Output the (x, y) coordinate of the center of the cell containing the given text.  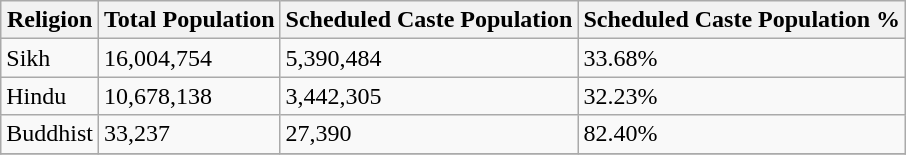
Sikh (50, 58)
5,390,484 (429, 58)
32.23% (742, 96)
Hindu (50, 96)
16,004,754 (190, 58)
10,678,138 (190, 96)
Scheduled Caste Population (429, 20)
82.40% (742, 134)
Scheduled Caste Population % (742, 20)
27,390 (429, 134)
Buddhist (50, 134)
33,237 (190, 134)
33.68% (742, 58)
Religion (50, 20)
3,442,305 (429, 96)
Total Population (190, 20)
